Determine the [X, Y] coordinate at the center of the cell enclosing the given text.  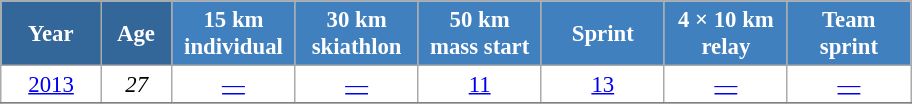
50 km mass start [480, 34]
30 km skiathlon [356, 34]
Year [52, 34]
Team sprint [848, 34]
11 [480, 85]
2013 [52, 85]
13 [602, 85]
Sprint [602, 34]
27 [136, 85]
15 km individual [234, 34]
Age [136, 34]
4 × 10 km relay [726, 34]
